Capture the cell that displays the provided text and extract its (x, y) central coordinate. 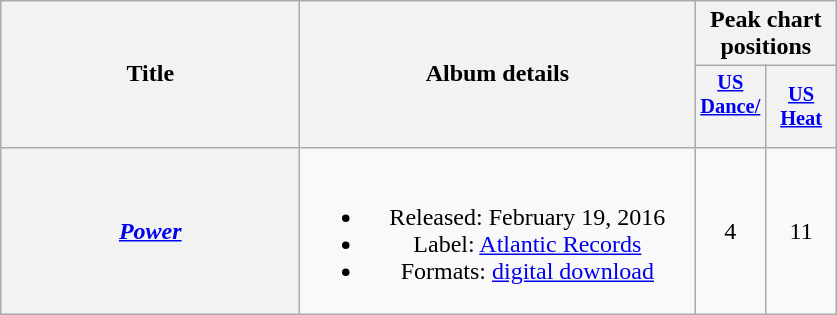
USHeat (802, 107)
Peak chart positions (766, 34)
Title (150, 74)
4 (730, 230)
USDance/ (730, 107)
Album details (498, 74)
Power (150, 230)
11 (802, 230)
Released: February 19, 2016Label: Atlantic RecordsFormats: digital download (498, 230)
